Find where the given text appears and provide that cell's center as [X, Y] coordinate. 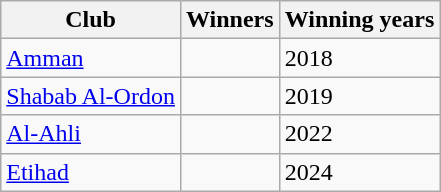
Etihad [91, 172]
Winners [230, 20]
Winning years [360, 20]
2022 [360, 134]
Al-Ahli [91, 134]
2018 [360, 58]
2024 [360, 172]
Amman [91, 58]
Shabab Al-Ordon [91, 96]
2019 [360, 96]
Club [91, 20]
